Provide the [X, Y] coordinate of the cell's center where the given text is located.  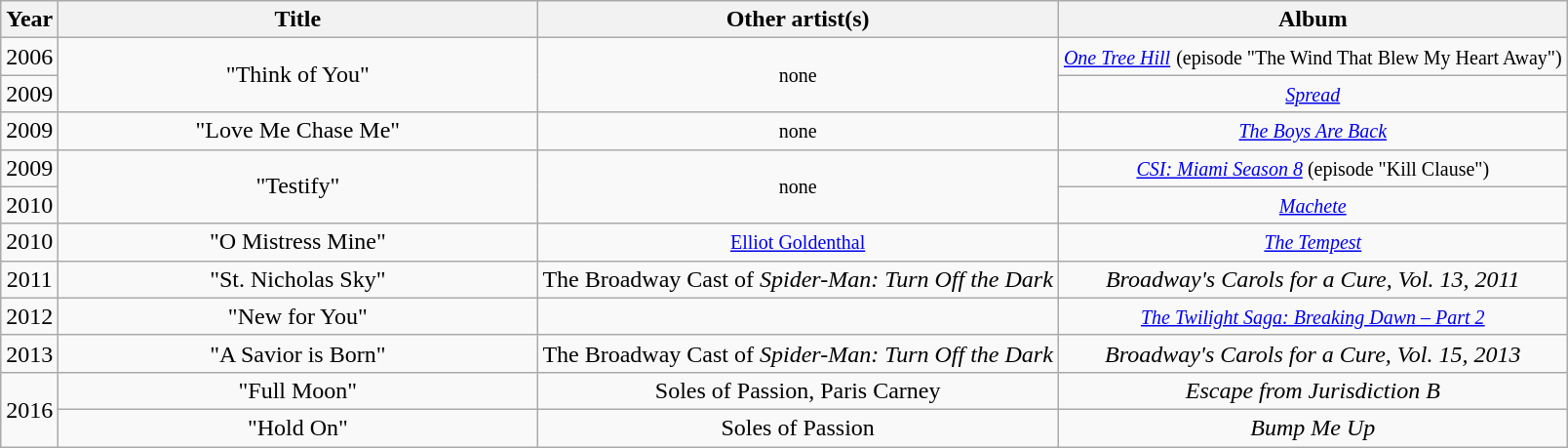
Broadway's Carols for a Cure, Vol. 13, 2011 [1313, 279]
"O Mistress Mine" [298, 242]
"Testify" [298, 186]
Other artist(s) [798, 20]
"Think of You" [298, 75]
Elliot Goldenthal [798, 242]
Year [29, 20]
Machete [1313, 205]
2016 [29, 409]
2012 [29, 316]
The Boys Are Back [1313, 131]
"A Savior is Born" [298, 353]
2013 [29, 353]
The Twilight Saga: Breaking Dawn – Part 2 [1313, 316]
One Tree Hill (episode "The Wind That Blew My Heart Away") [1313, 57]
Bump Me Up [1313, 428]
Escape from Jurisdiction B [1313, 390]
2006 [29, 57]
2011 [29, 279]
"Love Me Chase Me" [298, 131]
Album [1313, 20]
Spread [1313, 94]
The Tempest [1313, 242]
"Hold On" [298, 428]
CSI: Miami Season 8 (episode "Kill Clause") [1313, 168]
"St. Nicholas Sky" [298, 279]
Title [298, 20]
"New for You" [298, 316]
"Full Moon" [298, 390]
Broadway's Carols for a Cure, Vol. 15, 2013 [1313, 353]
Soles of Passion [798, 428]
Soles of Passion, Paris Carney [798, 390]
